Extract the (x, y) coordinate from the center of the cell holding the provided text.  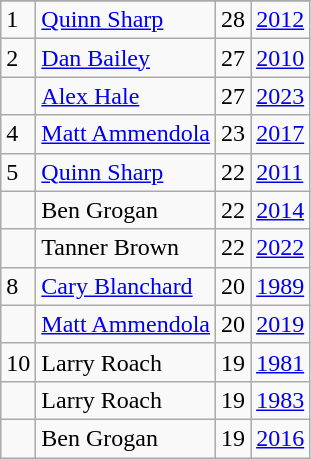
2023 (280, 96)
Dan Bailey (126, 58)
2017 (280, 134)
Cary Blanchard (126, 286)
1981 (280, 362)
1983 (280, 400)
4 (18, 134)
2022 (280, 248)
1989 (280, 286)
5 (18, 172)
2 (18, 58)
Tanner Brown (126, 248)
2010 (280, 58)
2014 (280, 210)
2011 (280, 172)
10 (18, 362)
2012 (280, 20)
Alex Hale (126, 96)
1 (18, 20)
2016 (280, 438)
2019 (280, 324)
23 (234, 134)
28 (234, 20)
8 (18, 286)
